Capture the cell that displays the provided text and extract its [X, Y] central coordinate. 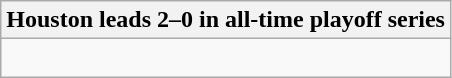
Houston leads 2–0 in all-time playoff series [226, 20]
